Return the [X, Y] coordinate for the center point of the cell that contains the specified text.  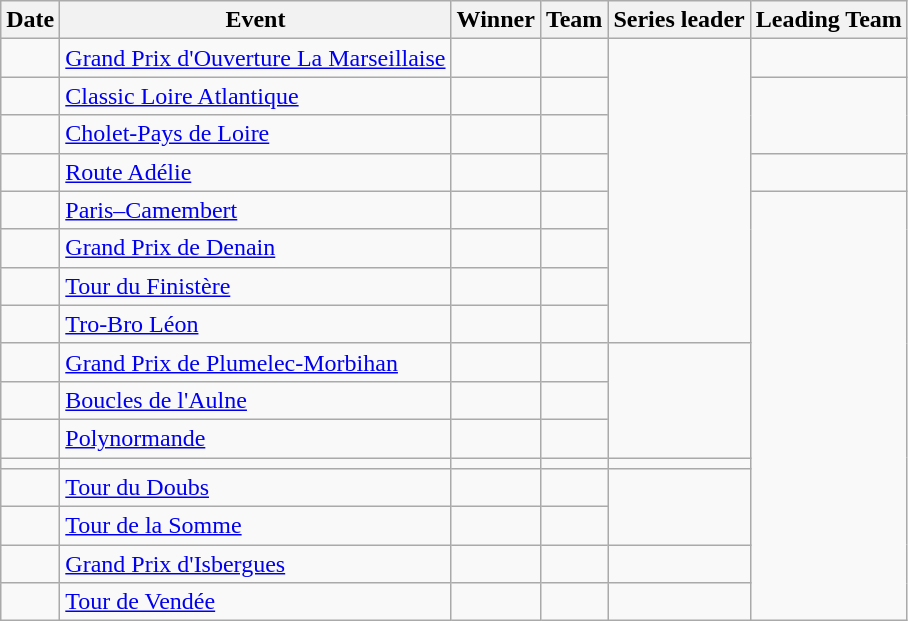
Grand Prix de Denain [256, 248]
Tro-Bro Léon [256, 324]
Date [30, 20]
Polynormande [256, 438]
Grand Prix de Plumelec-Morbihan [256, 362]
Tour de Vendée [256, 602]
Classic Loire Atlantique [256, 96]
Event [256, 20]
Cholet-Pays de Loire [256, 134]
Tour du Finistère [256, 286]
Route Adélie [256, 172]
Grand Prix d'Ouverture La Marseillaise [256, 58]
Team [574, 20]
Tour du Doubs [256, 488]
Leading Team [828, 20]
Winner [496, 20]
Paris–Camembert [256, 210]
Grand Prix d'Isbergues [256, 564]
Series leader [679, 20]
Tour de la Somme [256, 526]
Boucles de l'Aulne [256, 400]
